Identify which cell holds the provided text, then report its (X, Y) central coordinate. 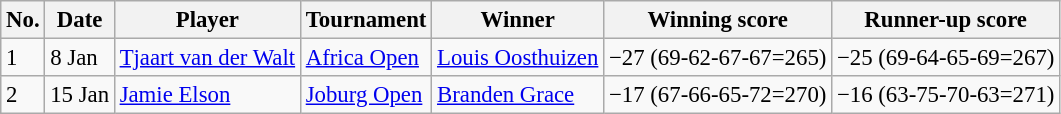
−16 (63-75-70-63=271) (946, 95)
Jamie Elson (207, 95)
15 Jan (80, 95)
Joburg Open (366, 95)
Winning score (718, 20)
Tjaart van der Walt (207, 58)
−27 (69-62-67-67=265) (718, 58)
Africa Open (366, 58)
2 (23, 95)
−17 (67-66-65-72=270) (718, 95)
No. (23, 20)
Louis Oosthuizen (518, 58)
Winner (518, 20)
8 Jan (80, 58)
Runner-up score (946, 20)
Date (80, 20)
−25 (69-64-65-69=267) (946, 58)
Player (207, 20)
Branden Grace (518, 95)
Tournament (366, 20)
1 (23, 58)
